Detect which cell encompasses the target text, then output its [X, Y] center coordinate. 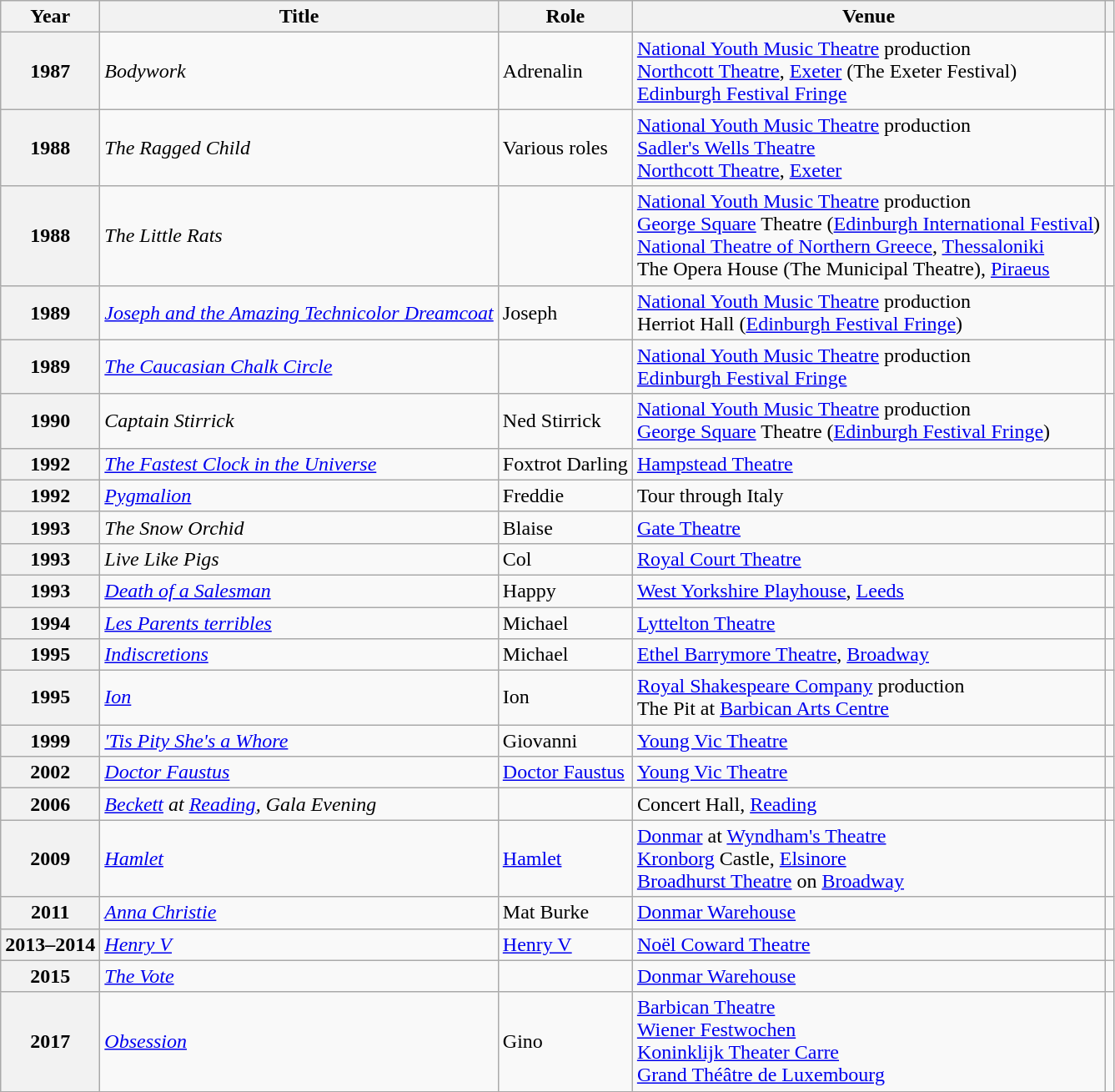
The Ragged Child [299, 148]
2017 [50, 1041]
Title [299, 17]
Concert Hall, Reading [868, 804]
2006 [50, 804]
Role [565, 17]
Adrenalin [565, 71]
Indiscretions [299, 655]
Donmar at Wyndham's TheatreKronborg Castle, ElsinoreBroadhurst Theatre on Broadway [868, 858]
Hampstead Theatre [868, 464]
2009 [50, 858]
Happy [565, 591]
West Yorkshire Playhouse, Leeds [868, 591]
Joseph and the Amazing Technicolor Dreamcoat [299, 312]
Gino [565, 1041]
Barbican TheatreWiener FestwochenKoninklijk Theater CarreGrand Théâtre de Luxembourg [868, 1041]
Royal Court Theatre [868, 559]
Noël Coward Theatre [868, 944]
Ethel Barrymore Theatre, Broadway [868, 655]
2002 [50, 772]
Gate Theatre [868, 527]
Obsession [299, 1041]
Joseph [565, 312]
Mat Burke [565, 913]
Les Parents terribles [299, 623]
1987 [50, 71]
Tour through Italy [868, 496]
1994 [50, 623]
Col [565, 559]
Lyttelton Theatre [868, 623]
Live Like Pigs [299, 559]
Venue [868, 17]
National Youth Music Theatre productionNorthcott Theatre, Exeter (The Exeter Festival)Edinburgh Festival Fringe [868, 71]
The Fastest Clock in the Universe [299, 464]
National Youth Music Theatre productionSadler's Wells TheatreNorthcott Theatre, Exeter [868, 148]
Blaise [565, 527]
Foxtrot Darling [565, 464]
Ned Stirrick [565, 420]
The Caucasian Chalk Circle [299, 367]
The Vote [299, 976]
National Youth Music Theatre productionGeorge Square Theatre (Edinburgh Festival Fringe) [868, 420]
Death of a Salesman [299, 591]
Year [50, 17]
Freddie [565, 496]
Captain Stirrick [299, 420]
The Snow Orchid [299, 527]
1990 [50, 420]
National Youth Music Theatre productionEdinburgh Festival Fringe [868, 367]
Pygmalion [299, 496]
'Tis Pity She's a Whore [299, 741]
Giovanni [565, 741]
The Little Rats [299, 235]
National Youth Music Theatre productionHerriot Hall (Edinburgh Festival Fringe) [868, 312]
Anna Christie [299, 913]
Bodywork [299, 71]
2015 [50, 976]
2013–2014 [50, 944]
1999 [50, 741]
Various roles [565, 148]
Beckett at Reading, Gala Evening [299, 804]
Royal Shakespeare Company productionThe Pit at Barbican Arts Centre [868, 697]
2011 [50, 913]
